Return the [x, y] coordinate for the center point of the cell that contains the specified text.  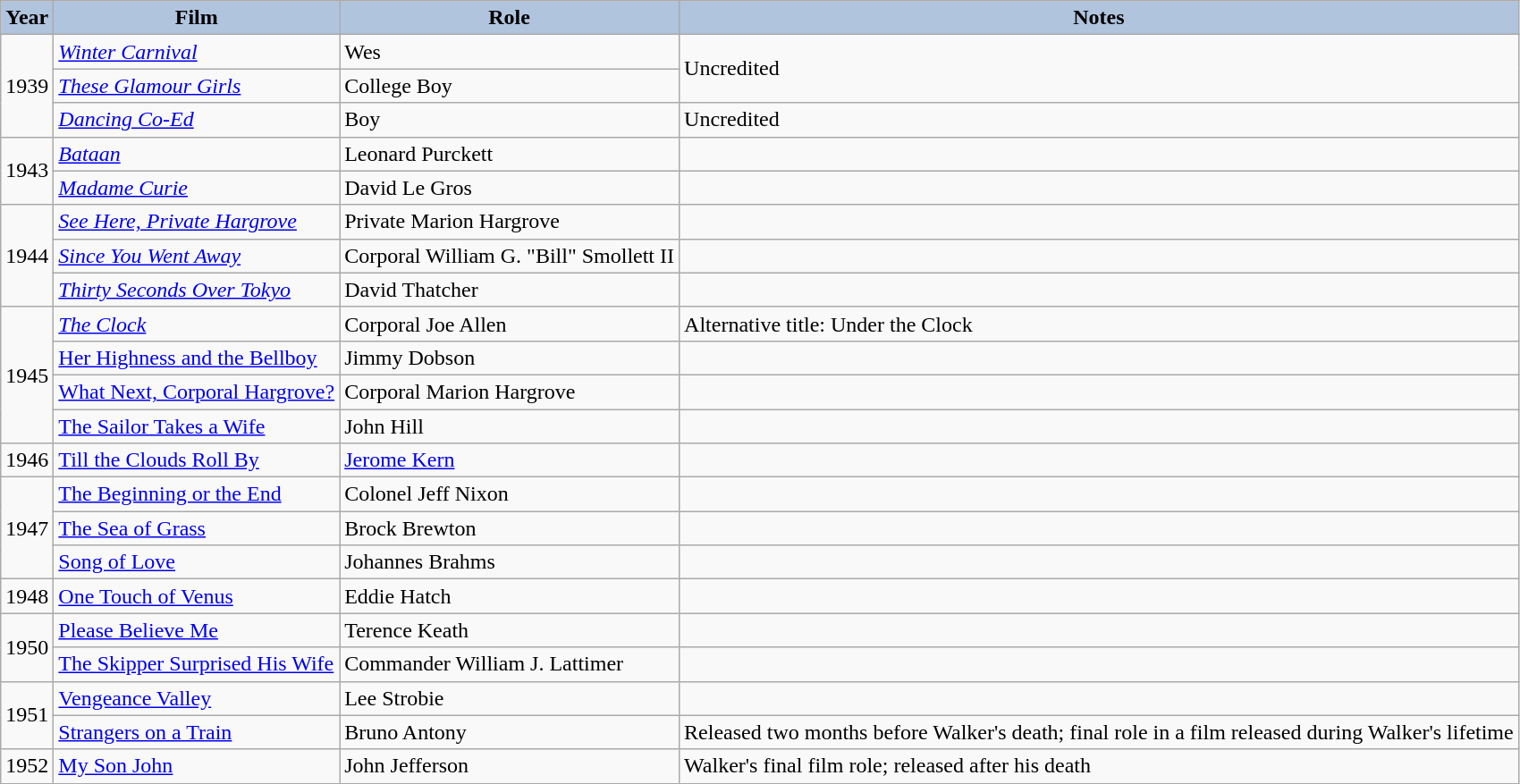
Since You Went Away [197, 256]
Vengeance Valley [197, 698]
David Thatcher [510, 290]
One Touch of Venus [197, 596]
David Le Gros [510, 188]
Leonard Purckett [510, 154]
College Boy [510, 86]
1950 [27, 647]
1952 [27, 766]
Year [27, 18]
Dancing Co-Ed [197, 120]
These Glamour Girls [197, 86]
Lee Strobie [510, 698]
Brock Brewton [510, 528]
What Next, Corporal Hargrove? [197, 392]
Strangers on a Train [197, 732]
Jerome Kern [510, 460]
The Beginning or the End [197, 494]
Corporal Joe Allen [510, 324]
Walker's final film role; released after his death [1100, 766]
Winter Carnival [197, 52]
Colonel Jeff Nixon [510, 494]
Bruno Antony [510, 732]
My Son John [197, 766]
The Clock [197, 324]
Alternative title: Under the Clock [1100, 324]
Role [510, 18]
Notes [1100, 18]
Private Marion Hargrove [510, 222]
Her Highness and the Bellboy [197, 358]
Song of Love [197, 562]
Wes [510, 52]
The Sailor Takes a Wife [197, 426]
Terence Keath [510, 630]
Commander William J. Lattimer [510, 664]
1945 [27, 375]
Corporal Marion Hargrove [510, 392]
Johannes Brahms [510, 562]
Corporal William G. "Bill" Smollett II [510, 256]
1944 [27, 256]
The Sea of Grass [197, 528]
The Skipper Surprised His Wife [197, 664]
John Hill [510, 426]
Eddie Hatch [510, 596]
1946 [27, 460]
Jimmy Dobson [510, 358]
Till the Clouds Roll By [197, 460]
Bataan [197, 154]
Please Believe Me [197, 630]
1948 [27, 596]
Thirty Seconds Over Tokyo [197, 290]
John Jefferson [510, 766]
1947 [27, 528]
1951 [27, 715]
See Here, Private Hargrove [197, 222]
1943 [27, 171]
Madame Curie [197, 188]
1939 [27, 86]
Film [197, 18]
Boy [510, 120]
Released two months before Walker's death; final role in a film released during Walker's lifetime [1100, 732]
